For the text-containing cell, return its midpoint in [x, y] coordinate format. 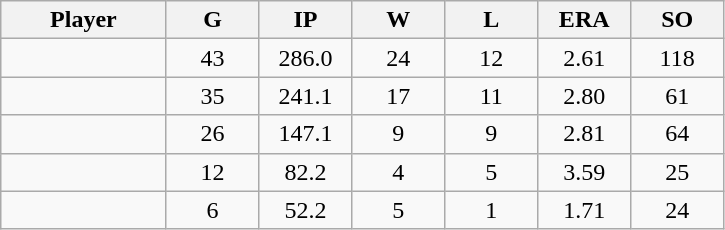
43 [212, 58]
4 [398, 172]
52.2 [306, 210]
6 [212, 210]
2.61 [584, 58]
G [212, 20]
3.59 [584, 172]
35 [212, 96]
118 [678, 58]
W [398, 20]
2.81 [584, 134]
2.80 [584, 96]
ERA [584, 20]
26 [212, 134]
1.71 [584, 210]
25 [678, 172]
61 [678, 96]
82.2 [306, 172]
241.1 [306, 96]
SO [678, 20]
1 [492, 210]
Player [84, 20]
147.1 [306, 134]
64 [678, 134]
286.0 [306, 58]
11 [492, 96]
L [492, 20]
IP [306, 20]
17 [398, 96]
